Provide the [X, Y] coordinate of the cell's center where the given text is located.  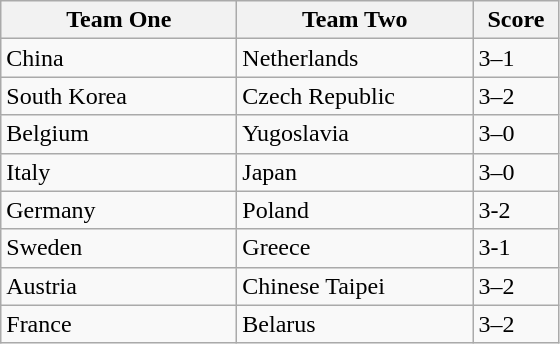
3-2 [516, 210]
Japan [355, 172]
Yugoslavia [355, 134]
South Korea [119, 96]
Sweden [119, 248]
Chinese Taipei [355, 286]
Italy [119, 172]
Netherlands [355, 58]
Team Two [355, 20]
France [119, 324]
Czech Republic [355, 96]
Team One [119, 20]
Greece [355, 248]
Austria [119, 286]
Germany [119, 210]
Poland [355, 210]
Belarus [355, 324]
Score [516, 20]
3-1 [516, 248]
Belgium [119, 134]
China [119, 58]
3–1 [516, 58]
